Locate the cell with the specified text and output its (X, Y) center coordinate. 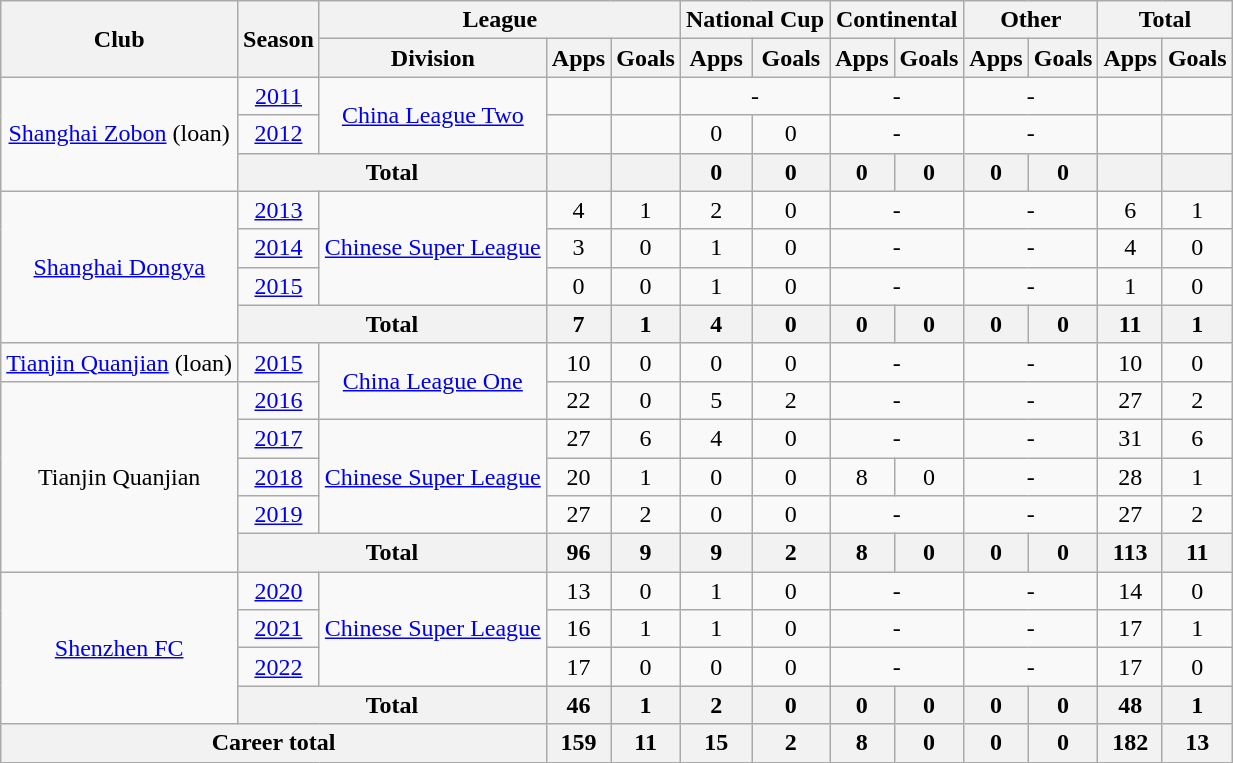
96 (578, 553)
Club (120, 39)
Division (432, 58)
16 (578, 629)
2017 (279, 438)
159 (578, 743)
Tianjin Quanjian (loan) (120, 362)
2021 (279, 629)
2019 (279, 515)
2012 (279, 134)
15 (716, 743)
2014 (279, 248)
2018 (279, 477)
5 (716, 400)
2011 (279, 96)
China League Two (432, 115)
46 (578, 705)
League (500, 20)
Shenzhen FC (120, 648)
31 (1130, 438)
China League One (432, 381)
Tianjin Quanjian (120, 476)
22 (578, 400)
2020 (279, 591)
113 (1130, 553)
Shanghai Zobon (loan) (120, 134)
Season (279, 39)
3 (578, 248)
7 (578, 324)
Other (1031, 20)
182 (1130, 743)
2022 (279, 667)
Continental (897, 20)
Shanghai Dongya (120, 267)
48 (1130, 705)
Career total (274, 743)
14 (1130, 591)
2016 (279, 400)
28 (1130, 477)
National Cup (754, 20)
20 (578, 477)
2013 (279, 210)
